Scan for the cell matching the given text and deliver its [x, y] coordinate at center. 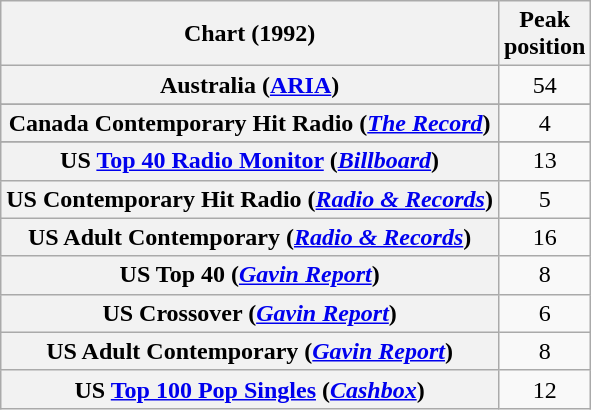
US Adult Contemporary (Radio & Records) [250, 237]
US Contemporary Hit Radio (Radio & Records) [250, 199]
US Crossover (Gavin Report) [250, 313]
54 [544, 85]
US Adult Contemporary (Gavin Report) [250, 351]
12 [544, 389]
16 [544, 237]
13 [544, 161]
Canada Contemporary Hit Radio (The Record) [250, 123]
Peakposition [544, 34]
US Top 40 Radio Monitor (Billboard) [250, 161]
US Top 40 (Gavin Report) [250, 275]
Australia (ARIA) [250, 85]
4 [544, 123]
Chart (1992) [250, 34]
US Top 100 Pop Singles (Cashbox) [250, 389]
6 [544, 313]
5 [544, 199]
